Return the [x, y] coordinate for the center point of the cell that contains the specified text.  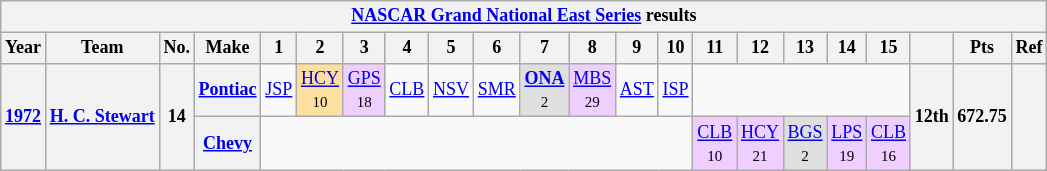
672.75 [982, 116]
CLB 10 [715, 144]
5 [452, 48]
SMR [496, 90]
NASCAR Grand National East Series results [524, 16]
8 [592, 48]
10 [676, 48]
AST [638, 90]
Year [24, 48]
1 [279, 48]
6 [496, 48]
13 [805, 48]
9 [638, 48]
Pontiac [228, 90]
3 [364, 48]
ONA 2 [544, 90]
NSV [452, 90]
ISP [676, 90]
Make [228, 48]
4 [407, 48]
JSP [279, 90]
No. [176, 48]
LPS 19 [847, 144]
15 [889, 48]
7 [544, 48]
2 [320, 48]
Ref [1029, 48]
Chevy [228, 144]
H. C. Stewart [102, 116]
11 [715, 48]
CLB 16 [889, 144]
BGS 2 [805, 144]
12 [760, 48]
Team [102, 48]
HCY 21 [760, 144]
MBS 29 [592, 90]
CLB [407, 90]
12th [932, 116]
HCY 10 [320, 90]
1972 [24, 116]
Pts [982, 48]
GPS 18 [364, 90]
